Find where the given text appears and provide that cell's center as [X, Y] coordinate. 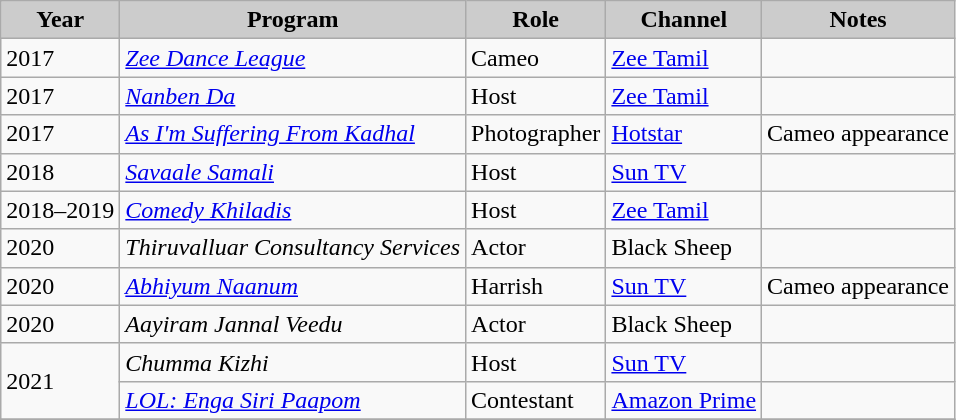
Zee Dance League [293, 58]
LOL: Enga Siri Paapom [293, 400]
As I'm Suffering From Kadhal [293, 134]
Thiruvalluar Consultancy Services [293, 248]
Aayiram Jannal Veedu [293, 324]
Notes [858, 20]
2018 [60, 172]
Year [60, 20]
Channel [684, 20]
Program [293, 20]
Contestant [536, 400]
Cameo [536, 58]
2021 [60, 381]
Role [536, 20]
Abhiyum Naanum [293, 286]
Photographer [536, 134]
Harrish [536, 286]
Amazon Prime [684, 400]
Nanben Da [293, 96]
Chumma Kizhi [293, 362]
2018–2019 [60, 210]
Savaale Samali [293, 172]
Comedy Khiladis [293, 210]
Hotstar [684, 134]
